Locate the cell with the specified text and output its (x, y) center coordinate. 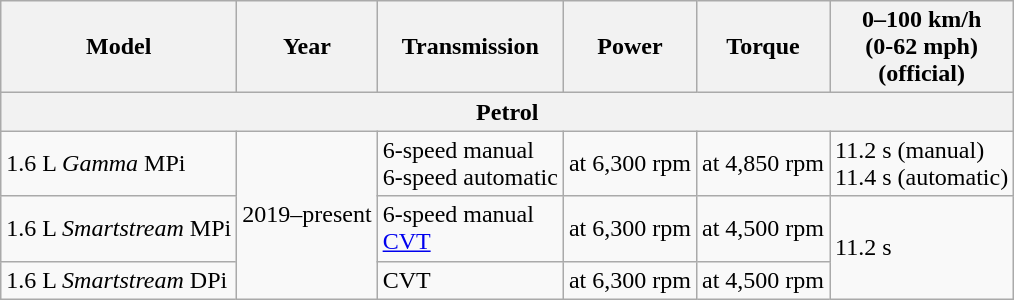
2019–present (307, 215)
Petrol (508, 112)
1.6 L Smartstream DPi (119, 280)
1.6 L Gamma MPi (119, 164)
11.2 s (922, 248)
Model (119, 47)
at 4,850 rpm (762, 164)
Year (307, 47)
Power (630, 47)
Transmission (470, 47)
Torque (762, 47)
CVT (470, 280)
6-speed manualCVT (470, 228)
1.6 L Smartstream MPi (119, 228)
11.2 s (manual)11.4 s (automatic) (922, 164)
0–100 km/h(0-62 mph)(official) (922, 47)
6-speed manual6-speed automatic (470, 164)
